From the cell containing the given text, extract its center point as (x, y) coordinate. 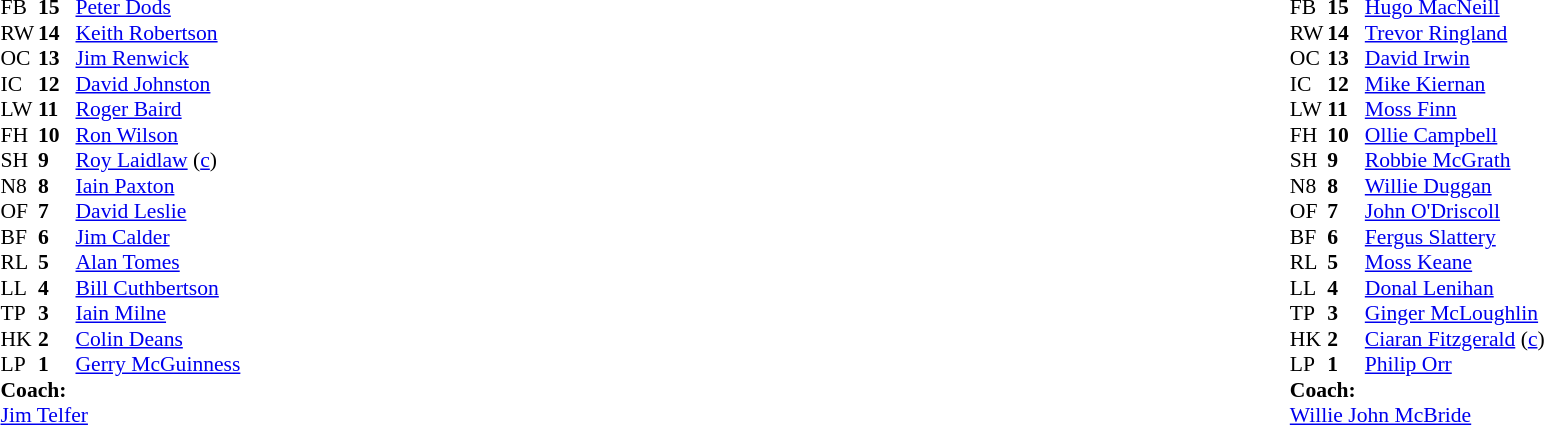
Ron Wilson (158, 135)
Colin Deans (158, 339)
David Leslie (158, 211)
Bill Cuthbertson (158, 288)
Jim Calder (158, 237)
Roger Baird (158, 109)
David Johnston (158, 84)
Jim Renwick (158, 59)
Iain Milne (158, 313)
Alan Tomes (158, 263)
Coach: (120, 390)
Keith Robertson (158, 33)
Gerry McGuinness (158, 365)
Roy Laidlaw (c) (158, 161)
Iain Paxton (158, 186)
